Capture the cell that displays the provided text and extract its [X, Y] central coordinate. 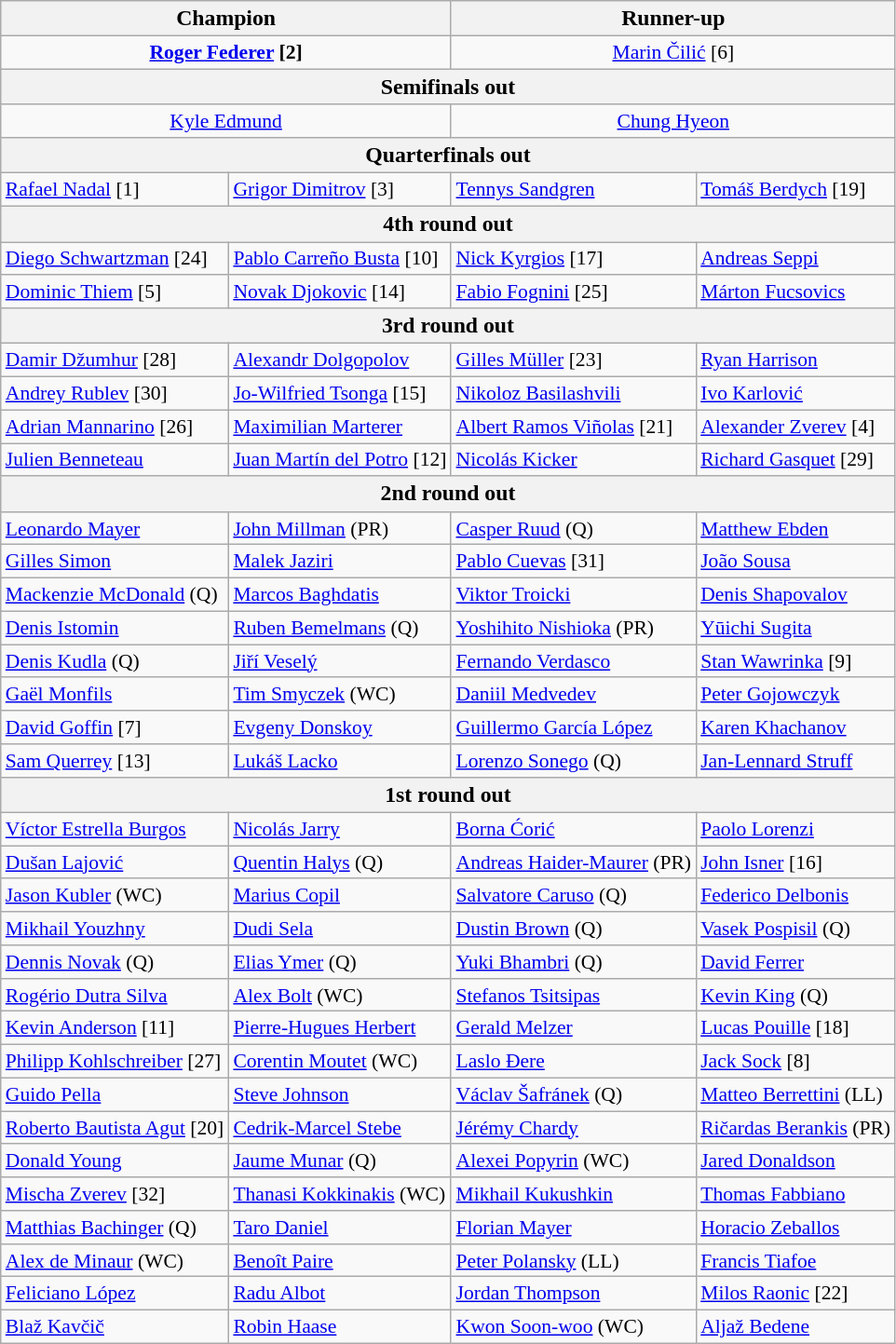
Viktor Troicki [574, 595]
Champion [226, 19]
Robin Haase [339, 1327]
Benoît Paire [339, 1261]
Borna Ćorić [574, 830]
Dominic Thiem [5] [115, 292]
Corentin Moutet (WC) [339, 1062]
1st round out [448, 795]
Salvatore Caruso (Q) [574, 896]
Vasek Pospisil (Q) [795, 929]
Matthias Bachinger (Q) [115, 1228]
Aljaž Bedene [795, 1327]
Chung Hyeon [672, 122]
Jiří Veselý [339, 661]
John Millman (PR) [339, 529]
Adrian Mannarino [26] [115, 427]
Guillermo García López [574, 727]
Jérémy Chardy [574, 1128]
Quarterfinals out [448, 156]
Nick Kyrgios [17] [574, 259]
Feliciano López [115, 1294]
Philipp Kohlschreiber [27] [115, 1062]
Tennys Sandgren [574, 190]
Jack Sock [8] [795, 1062]
Yūichi Sugita [795, 628]
Mikhail Youzhny [115, 929]
Pablo Cuevas [31] [574, 562]
Nikoloz Basilashvili [574, 394]
Damir Džumhur [28] [115, 360]
Jan-Lennard Struff [795, 761]
Radu Albot [339, 1294]
Kyle Edmund [226, 122]
Fernando Verdasco [574, 661]
Horacio Zeballos [795, 1228]
Lorenzo Sonego (Q) [574, 761]
Thanasi Kokkinakis (WC) [339, 1194]
Tim Smyczek (WC) [339, 695]
Andreas Seppi [795, 259]
Malek Jaziri [339, 562]
Denis Kudla (Q) [115, 661]
David Ferrer [795, 962]
Gerald Melzer [574, 1028]
Juan Martín del Potro [12] [339, 460]
Marcos Baghdatis [339, 595]
Guido Pella [115, 1095]
Runner-up [672, 19]
Mikhail Kukushkin [574, 1194]
Dudi Sela [339, 929]
Alexander Zverev [4] [795, 427]
Gilles Simon [115, 562]
João Sousa [795, 562]
Evgeny Donskoy [339, 727]
3rd round out [448, 326]
Nicolás Jarry [339, 830]
Denis Istomin [115, 628]
Yoshihito Nishioka (PR) [574, 628]
Gaël Monfils [115, 695]
Denis Shapovalov [795, 595]
Václav Šafránek (Q) [574, 1095]
4th round out [448, 224]
Matteo Berrettini (LL) [795, 1095]
Tomáš Berdych [19] [795, 190]
Dustin Brown (Q) [574, 929]
Lucas Pouille [18] [795, 1028]
David Goffin [7] [115, 727]
Roger Federer [2] [226, 53]
Kevin Anderson [11] [115, 1028]
Rafael Nadal [1] [115, 190]
Diego Schwartzman [24] [115, 259]
Mischa Zverev [32] [115, 1194]
Jaume Munar (Q) [339, 1161]
Albert Ramos Viñolas [21] [574, 427]
Alex Bolt (WC) [339, 996]
Maximilian Marterer [339, 427]
John Isner [16] [795, 862]
Ivo Karlović [795, 394]
Yuki Bhambri (Q) [574, 962]
Thomas Fabbiano [795, 1194]
Blaž Kavčič [115, 1327]
Steve Johnson [339, 1095]
Gilles Müller [23] [574, 360]
Daniil Medvedev [574, 695]
Stefanos Tsitsipas [574, 996]
Jordan Thompson [574, 1294]
Stan Wawrinka [9] [795, 661]
Sam Querrey [13] [115, 761]
Pierre-Hugues Herbert [339, 1028]
Pablo Carreño Busta [10] [339, 259]
Ryan Harrison [795, 360]
Lukáš Lacko [339, 761]
Dennis Novak (Q) [115, 962]
Laslo Đere [574, 1062]
Jared Donaldson [795, 1161]
Andreas Haider-Maurer (PR) [574, 862]
Peter Gojowczyk [795, 695]
Casper Ruud (Q) [574, 529]
Fabio Fognini [25] [574, 292]
Dušan Lajović [115, 862]
Jo-Wilfried Tsonga [15] [339, 394]
Paolo Lorenzi [795, 830]
Rogério Dutra Silva [115, 996]
Richard Gasquet [29] [795, 460]
Grigor Dimitrov [3] [339, 190]
Federico Delbonis [795, 896]
2nd round out [448, 495]
Mackenzie McDonald (Q) [115, 595]
Florian Mayer [574, 1228]
Francis Tiafoe [795, 1261]
Alexandr Dolgopolov [339, 360]
Donald Young [115, 1161]
Andrey Rublev [30] [115, 394]
Quentin Halys (Q) [339, 862]
Marius Copil [339, 896]
Taro Daniel [339, 1228]
Alex de Minaur (WC) [115, 1261]
Julien Benneteau [115, 460]
Marin Čilić [6] [672, 53]
Peter Polansky (LL) [574, 1261]
Kwon Soon-woo (WC) [574, 1327]
Víctor Estrella Burgos [115, 830]
Jason Kubler (WC) [115, 896]
Ričardas Berankis (PR) [795, 1128]
Alexei Popyrin (WC) [574, 1161]
Ruben Bemelmans (Q) [339, 628]
Novak Djokovic [14] [339, 292]
Leonardo Mayer [115, 529]
Cedrik-Marcel Stebe [339, 1128]
Nicolás Kicker [574, 460]
Elias Ymer (Q) [339, 962]
Milos Raonic [22] [795, 1294]
Semifinals out [448, 88]
Márton Fucsovics [795, 292]
Matthew Ebden [795, 529]
Kevin King (Q) [795, 996]
Roberto Bautista Agut [20] [115, 1128]
Karen Khachanov [795, 727]
